Find where the given text appears and provide that cell's center as (X, Y) coordinate. 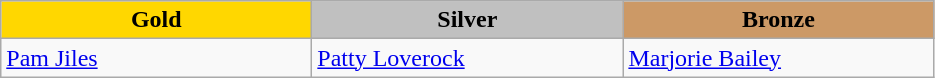
Silver (468, 20)
Pam Jiles (156, 58)
Bronze (778, 20)
Marjorie Bailey (778, 58)
Patty Loverock (468, 58)
Gold (156, 20)
